Locate the cell with the specified text and output its (x, y) center coordinate. 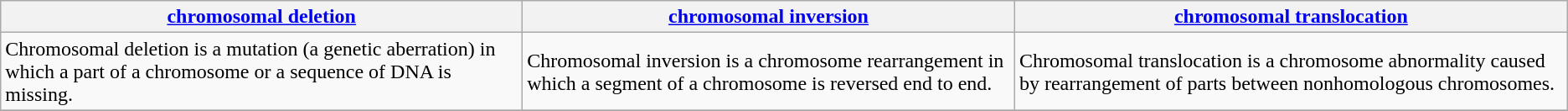
Chromosomal deletion is a mutation (a genetic aberration) in which a part of a chromosome or a sequence of DNA is missing. (261, 71)
Chromosomal inversion is a chromosome rearrangement in which a segment of a chromosome is reversed end to end. (769, 71)
chromosomal deletion (261, 17)
chromosomal translocation (1291, 17)
chromosomal inversion (769, 17)
Chromosomal translocation is a chromosome abnormality caused by rearrangement of parts between nonhomologous chromosomes. (1291, 71)
